Provide the (X, Y) coordinate of the cell's center where the given text is located.  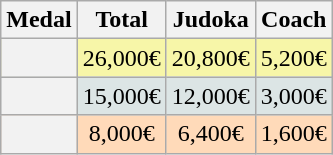
8,000€ (122, 134)
5,200€ (294, 58)
3,000€ (294, 96)
12,000€ (210, 96)
Coach (294, 20)
Total (122, 20)
20,800€ (210, 58)
15,000€ (122, 96)
Medal (39, 20)
1,600€ (294, 134)
6,400€ (210, 134)
Judoka (210, 20)
26,000€ (122, 58)
